Capture the cell that displays the provided text and extract its [X, Y] central coordinate. 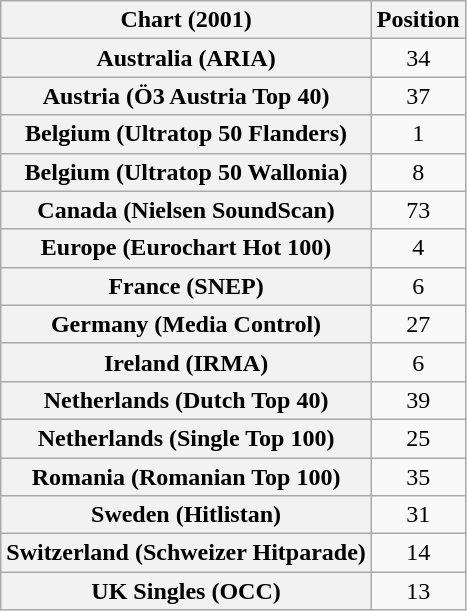
Belgium (Ultratop 50 Wallonia) [186, 172]
Netherlands (Dutch Top 40) [186, 400]
25 [418, 438]
27 [418, 324]
39 [418, 400]
Germany (Media Control) [186, 324]
Netherlands (Single Top 100) [186, 438]
4 [418, 248]
Position [418, 20]
13 [418, 591]
Canada (Nielsen SoundScan) [186, 210]
8 [418, 172]
1 [418, 134]
Austria (Ö3 Austria Top 40) [186, 96]
Europe (Eurochart Hot 100) [186, 248]
UK Singles (OCC) [186, 591]
Switzerland (Schweizer Hitparade) [186, 553]
34 [418, 58]
37 [418, 96]
73 [418, 210]
Chart (2001) [186, 20]
31 [418, 515]
Romania (Romanian Top 100) [186, 477]
Belgium (Ultratop 50 Flanders) [186, 134]
Australia (ARIA) [186, 58]
Sweden (Hitlistan) [186, 515]
France (SNEP) [186, 286]
14 [418, 553]
35 [418, 477]
Ireland (IRMA) [186, 362]
